Return [X, Y] of the center of cell containing provided text 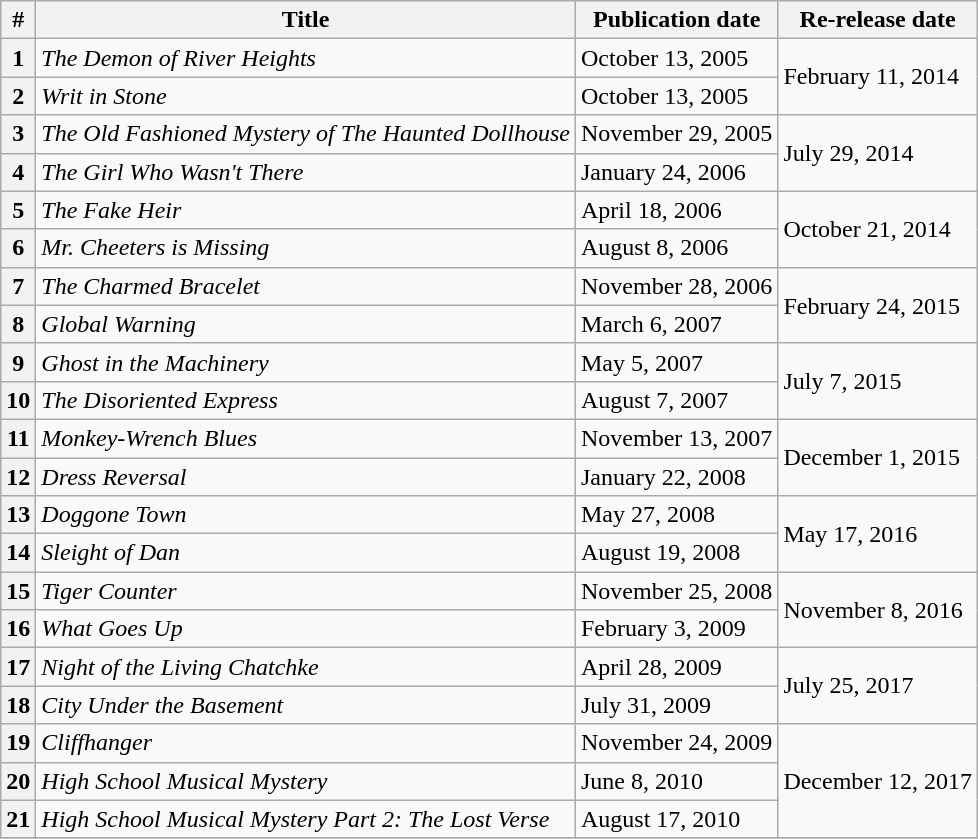
July 7, 2015 [878, 381]
February 3, 2009 [676, 629]
9 [18, 362]
19 [18, 743]
11 [18, 438]
17 [18, 667]
The Old Fashioned Mystery of The Haunted Dollhouse [306, 134]
August 17, 2010 [676, 819]
January 24, 2006 [676, 172]
The Girl Who Wasn't There [306, 172]
November 25, 2008 [676, 591]
Night of the Living Chatchke [306, 667]
Dress Reversal [306, 477]
Re-release date [878, 20]
Monkey-Wrench Blues [306, 438]
12 [18, 477]
2 [18, 96]
May 17, 2016 [878, 534]
Writ in Stone [306, 96]
August 8, 2006 [676, 248]
Doggone Town [306, 515]
May 5, 2007 [676, 362]
The Disoriented Express [306, 400]
Ghost in the Machinery [306, 362]
13 [18, 515]
The Fake Heir [306, 210]
18 [18, 705]
# [18, 20]
November 8, 2016 [878, 610]
March 6, 2007 [676, 324]
21 [18, 819]
What Goes Up [306, 629]
April 18, 2006 [676, 210]
August 19, 2008 [676, 553]
June 8, 2010 [676, 781]
5 [18, 210]
Publication date [676, 20]
Tiger Counter [306, 591]
16 [18, 629]
February 11, 2014 [878, 77]
December 1, 2015 [878, 457]
City Under the Basement [306, 705]
The Charmed Bracelet [306, 286]
October 21, 2014 [878, 229]
July 31, 2009 [676, 705]
Title [306, 20]
July 29, 2014 [878, 153]
High School Musical Mystery [306, 781]
November 28, 2006 [676, 286]
February 24, 2015 [878, 305]
The Demon of River Heights [306, 58]
Cliffhanger [306, 743]
7 [18, 286]
4 [18, 172]
August 7, 2007 [676, 400]
6 [18, 248]
Sleight of Dan [306, 553]
Mr. Cheeters is Missing [306, 248]
January 22, 2008 [676, 477]
High School Musical Mystery Part 2: The Lost Verse [306, 819]
November 13, 2007 [676, 438]
3 [18, 134]
1 [18, 58]
November 29, 2005 [676, 134]
8 [18, 324]
May 27, 2008 [676, 515]
10 [18, 400]
July 25, 2017 [878, 686]
April 28, 2009 [676, 667]
15 [18, 591]
November 24, 2009 [676, 743]
Global Warning [306, 324]
20 [18, 781]
December 12, 2017 [878, 781]
14 [18, 553]
